Locate the cell with the specified text and output its [x, y] center coordinate. 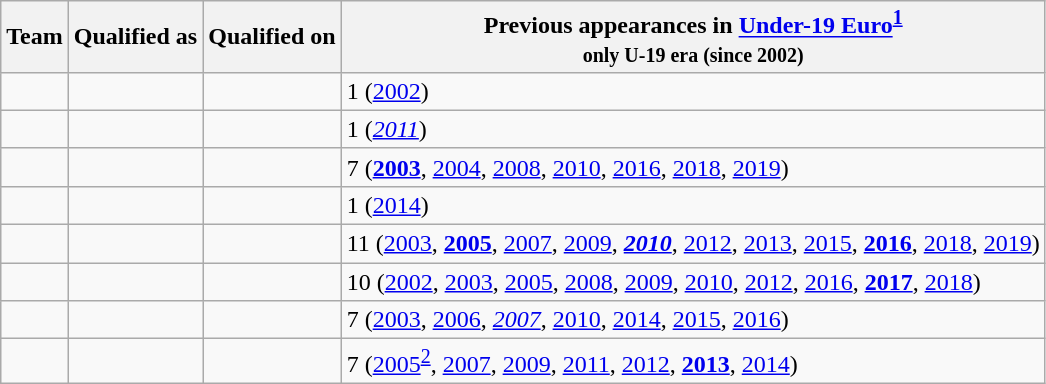
Team [35, 37]
7 (20052, 2007, 2009, 2011, 2012, 2013, 2014) [693, 362]
7 (2003, 2006, 2007, 2010, 2014, 2015, 2016) [693, 320]
11 (2003, 2005, 2007, 2009, 2010, 2012, 2013, 2015, 2016, 2018, 2019) [693, 244]
7 (2003, 2004, 2008, 2010, 2016, 2018, 2019) [693, 167]
1 (2014) [693, 205]
10 (2002, 2003, 2005, 2008, 2009, 2010, 2012, 2016, 2017, 2018) [693, 282]
1 (2011) [693, 129]
Qualified as [135, 37]
Previous appearances in Under-19 Euro1only U-19 era (since 2002) [693, 37]
1 (2002) [693, 91]
Qualified on [272, 37]
